Output the (X, Y) coordinate of the center of the cell containing the given text.  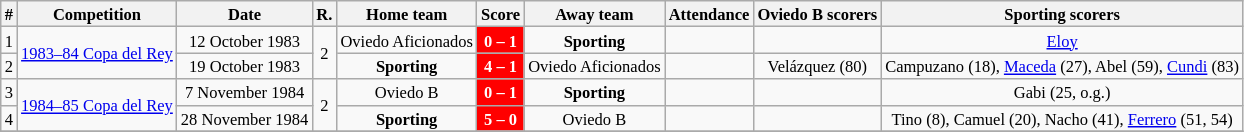
Attendance (710, 14)
4 (9, 118)
# (9, 14)
Score (500, 14)
1984–85 Copa del Rey (97, 105)
Campuzano (18), Maceda (27), Abel (59), Cundi (83) (1062, 66)
Sporting scorers (1062, 14)
Gabi (25, o.g.) (1062, 92)
1 (9, 40)
7 November 1984 (244, 92)
3 (9, 92)
Competition (97, 14)
12 October 1983 (244, 40)
R. (324, 14)
4 – 1 (500, 66)
5 – 0 (500, 118)
1983–84 Copa del Rey (97, 53)
Velázquez (80) (817, 66)
Tino (8), Camuel (20), Nacho (41), Ferrero (51, 54) (1062, 118)
Eloy (1062, 40)
19 October 1983 (244, 66)
Away team (594, 14)
Oviedo B scorers (817, 14)
Date (244, 14)
Home team (406, 14)
28 November 1984 (244, 118)
